Extract the [x, y] coordinate from the center of the cell holding the provided text.  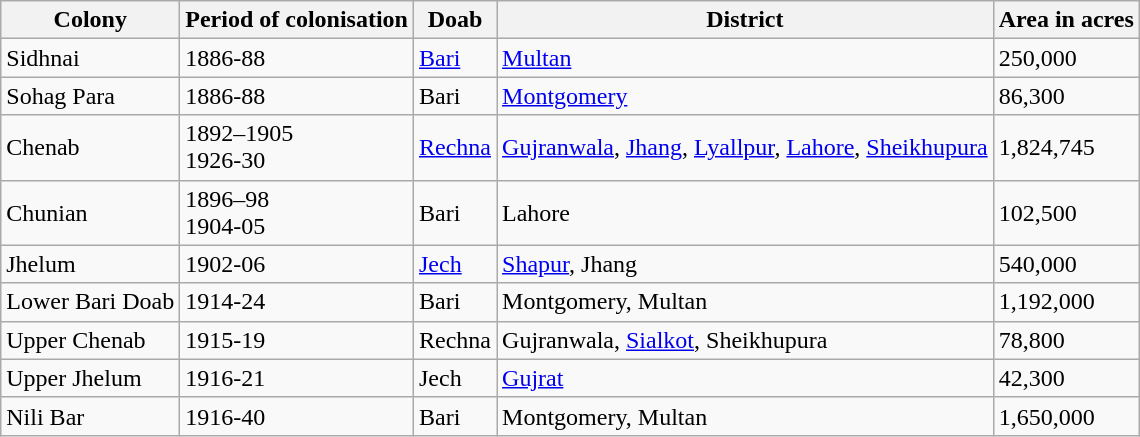
1,650,000 [1066, 416]
Chunian [90, 212]
250,000 [1066, 58]
86,300 [1066, 96]
Gujranwala, Jhang, Lyallpur, Lahore, Sheikhupura [746, 148]
540,000 [1066, 264]
1916-40 [297, 416]
Nili Bar [90, 416]
Jhelum [90, 264]
102,500 [1066, 212]
1,824,745 [1066, 148]
1914-24 [297, 302]
Multan [746, 58]
Sidhnai [90, 58]
Sohag Para [90, 96]
Gujranwala, Sialkot, Sheikhupura [746, 340]
Upper Jhelum [90, 378]
Period of colonisation [297, 20]
1915-19 [297, 340]
Lahore [746, 212]
Lower Bari Doab [90, 302]
42,300 [1066, 378]
Area in acres [1066, 20]
Doab [454, 20]
Colony [90, 20]
Chenab [90, 148]
Upper Chenab [90, 340]
Montgomery [746, 96]
Gujrat [746, 378]
1,192,000 [1066, 302]
1902-06 [297, 264]
1896–981904-05 [297, 212]
Shapur, Jhang [746, 264]
District [746, 20]
1892–19051926-30 [297, 148]
1916-21 [297, 378]
78,800 [1066, 340]
